Search for the cell housing the specified text and yield its (x, y) center coordinate. 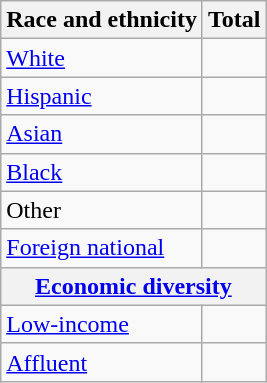
Asian (102, 134)
Hispanic (102, 96)
Low-income (102, 324)
Other (102, 210)
Race and ethnicity (102, 20)
Economic diversity (134, 286)
Affluent (102, 362)
Total (234, 20)
Black (102, 172)
White (102, 58)
Foreign national (102, 248)
